Capture the cell that displays the provided text and extract its [x, y] central coordinate. 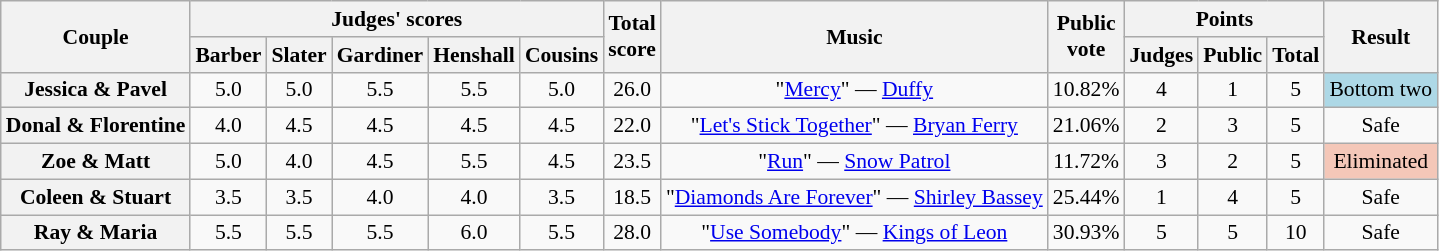
Result [1380, 36]
"Mercy" — Duffy [854, 90]
22.0 [632, 126]
Totalscore [632, 36]
Donal & Florentine [96, 126]
Bottom two [1380, 90]
Public [1232, 55]
Eliminated [1380, 162]
Publicvote [1086, 36]
Barber [228, 55]
"Let's Stick Together" — Bryan Ferry [854, 126]
11.72% [1086, 162]
28.0 [632, 233]
23.5 [632, 162]
Points [1224, 19]
Jessica & Pavel [96, 90]
Zoe & Matt [96, 162]
"Run" — Snow Patrol [854, 162]
Total [1296, 55]
Cousins [562, 55]
18.5 [632, 197]
Music [854, 36]
10 [1296, 233]
Judges' scores [396, 19]
Slater [298, 55]
26.0 [632, 90]
Henshall [474, 55]
Coleen & Stuart [96, 197]
"Diamonds Are Forever" — Shirley Bassey [854, 197]
6.0 [474, 233]
25.44% [1086, 197]
21.06% [1086, 126]
Gardiner [380, 55]
10.82% [1086, 90]
Judges [1161, 55]
"Use Somebody" — Kings of Leon [854, 233]
Couple [96, 36]
30.93% [1086, 233]
Ray & Maria [96, 233]
